Locate the cell with the specified text and output its [X, Y] center coordinate. 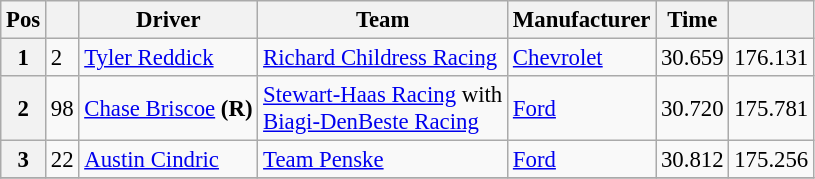
Team [383, 20]
22 [62, 160]
Manufacturer [582, 20]
Team Penske [383, 160]
175.256 [772, 160]
175.781 [772, 108]
3 [24, 160]
30.720 [692, 108]
30.659 [692, 58]
Chevrolet [582, 58]
Tyler Reddick [168, 58]
98 [62, 108]
Chase Briscoe (R) [168, 108]
Austin Cindric [168, 160]
1 [24, 58]
Stewart-Haas Racing with Biagi-DenBeste Racing [383, 108]
Pos [24, 20]
30.812 [692, 160]
Time [692, 20]
Driver [168, 20]
176.131 [772, 58]
Richard Childress Racing [383, 58]
